Capture the cell that displays the provided text and extract its [X, Y] central coordinate. 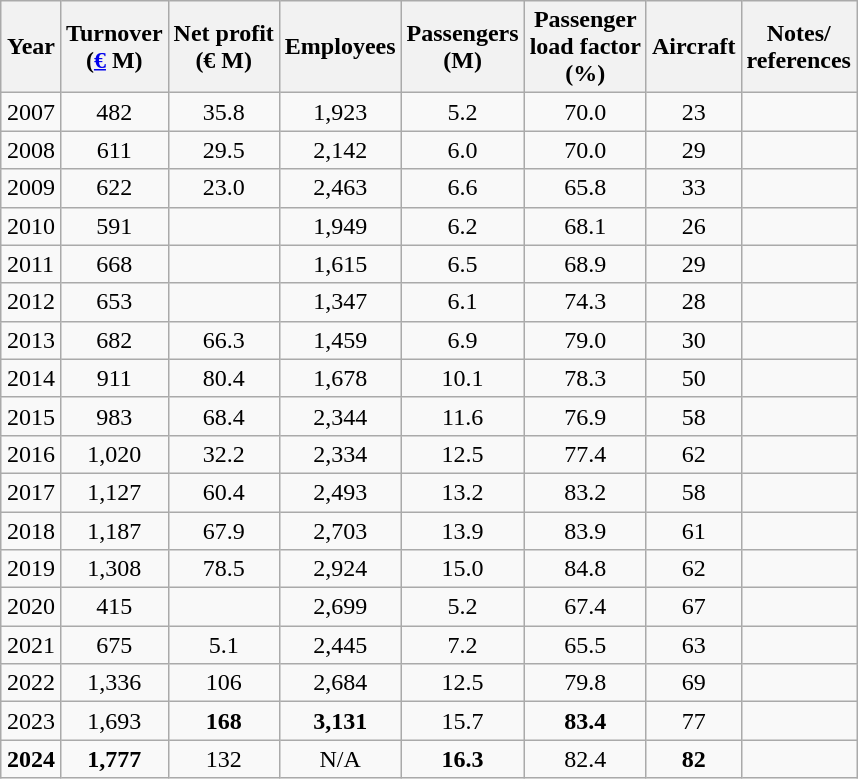
2008 [30, 150]
6.6 [462, 188]
168 [224, 721]
35.8 [224, 112]
2016 [30, 454]
11.6 [462, 416]
2014 [30, 378]
80.4 [224, 378]
2007 [30, 112]
2022 [30, 683]
28 [694, 302]
6.5 [462, 264]
50 [694, 378]
30 [694, 340]
622 [115, 188]
N/A [340, 759]
15.7 [462, 721]
653 [115, 302]
23 [694, 112]
83.4 [585, 721]
79.0 [585, 340]
Year [30, 47]
2017 [30, 492]
591 [115, 226]
1,693 [115, 721]
Passengerload factor(%) [585, 47]
77.4 [585, 454]
482 [115, 112]
67 [694, 607]
82.4 [585, 759]
6.0 [462, 150]
78.3 [585, 378]
983 [115, 416]
2021 [30, 645]
2,334 [340, 454]
6.2 [462, 226]
76.9 [585, 416]
2013 [30, 340]
1,949 [340, 226]
682 [115, 340]
65.8 [585, 188]
68.9 [585, 264]
1,678 [340, 378]
67.4 [585, 607]
61 [694, 531]
33 [694, 188]
78.5 [224, 569]
79.8 [585, 683]
Aircraft [694, 47]
106 [224, 683]
2,703 [340, 531]
66.3 [224, 340]
74.3 [585, 302]
1,615 [340, 264]
911 [115, 378]
675 [115, 645]
2,344 [340, 416]
84.8 [585, 569]
7.2 [462, 645]
69 [694, 683]
63 [694, 645]
Employees [340, 47]
668 [115, 264]
132 [224, 759]
6.1 [462, 302]
65.5 [585, 645]
82 [694, 759]
2,445 [340, 645]
67.9 [224, 531]
2,699 [340, 607]
2,142 [340, 150]
2024 [30, 759]
32.2 [224, 454]
1,923 [340, 112]
15.0 [462, 569]
68.4 [224, 416]
1,187 [115, 531]
13.9 [462, 531]
2020 [30, 607]
60.4 [224, 492]
2,493 [340, 492]
2009 [30, 188]
415 [115, 607]
2012 [30, 302]
23.0 [224, 188]
2,684 [340, 683]
Turnover(€ M) [115, 47]
Passengers(M) [462, 47]
2018 [30, 531]
1,336 [115, 683]
26 [694, 226]
2010 [30, 226]
6.9 [462, 340]
1,020 [115, 454]
16.3 [462, 759]
13.2 [462, 492]
5.1 [224, 645]
2019 [30, 569]
1,308 [115, 569]
83.9 [585, 531]
Net profit(€ M) [224, 47]
10.1 [462, 378]
3,131 [340, 721]
77 [694, 721]
1,777 [115, 759]
2,924 [340, 569]
1,459 [340, 340]
83.2 [585, 492]
2,463 [340, 188]
29.5 [224, 150]
2015 [30, 416]
2023 [30, 721]
1,347 [340, 302]
Notes/references [798, 47]
611 [115, 150]
2011 [30, 264]
1,127 [115, 492]
68.1 [585, 226]
